Search for the cell housing the specified text and yield its (x, y) center coordinate. 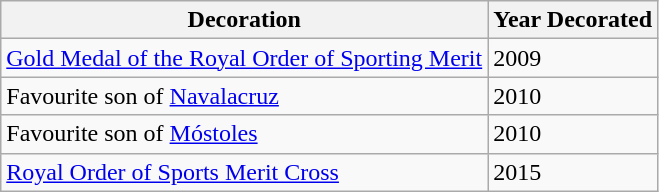
Favourite son of Móstoles (244, 134)
Favourite son of Navalacruz (244, 96)
2015 (573, 172)
2009 (573, 58)
Year Decorated (573, 20)
Royal Order of Sports Merit Cross (244, 172)
Gold Medal of the Royal Order of Sporting Merit (244, 58)
Decoration (244, 20)
